Return the (X, Y) coordinate for the center point of the cell that contains the specified text.  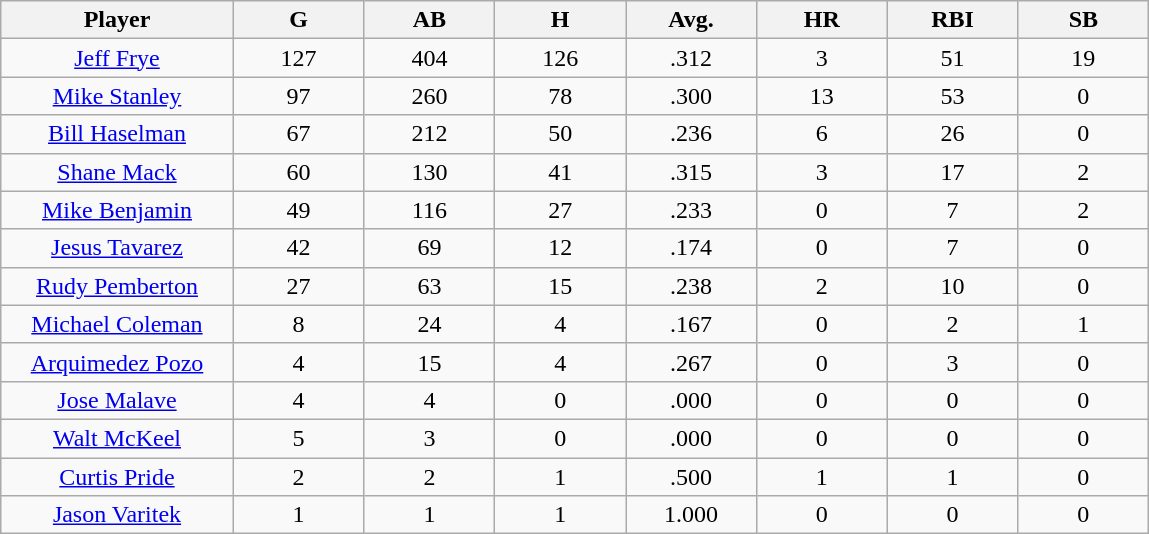
212 (430, 134)
404 (430, 58)
Michael Coleman (117, 324)
Curtis Pride (117, 477)
10 (952, 286)
126 (560, 58)
Jesus Tavarez (117, 248)
67 (298, 134)
5 (298, 438)
.174 (692, 248)
19 (1084, 58)
8 (298, 324)
1.000 (692, 515)
49 (298, 210)
69 (430, 248)
.500 (692, 477)
RBI (952, 20)
130 (430, 172)
Mike Benjamin (117, 210)
Shane Mack (117, 172)
97 (298, 96)
.167 (692, 324)
Rudy Pemberton (117, 286)
13 (822, 96)
Arquimedez Pozo (117, 362)
63 (430, 286)
H (560, 20)
Walt McKeel (117, 438)
.267 (692, 362)
.233 (692, 210)
AB (430, 20)
.238 (692, 286)
Mike Stanley (117, 96)
12 (560, 248)
116 (430, 210)
SB (1084, 20)
.300 (692, 96)
G (298, 20)
.236 (692, 134)
Jose Malave (117, 400)
26 (952, 134)
51 (952, 58)
.315 (692, 172)
.312 (692, 58)
Jeff Frye (117, 58)
Bill Haselman (117, 134)
Player (117, 20)
Avg. (692, 20)
53 (952, 96)
6 (822, 134)
127 (298, 58)
41 (560, 172)
HR (822, 20)
42 (298, 248)
50 (560, 134)
24 (430, 324)
78 (560, 96)
260 (430, 96)
60 (298, 172)
17 (952, 172)
Jason Varitek (117, 515)
